From the cell containing the given text, extract its center point as (x, y) coordinate. 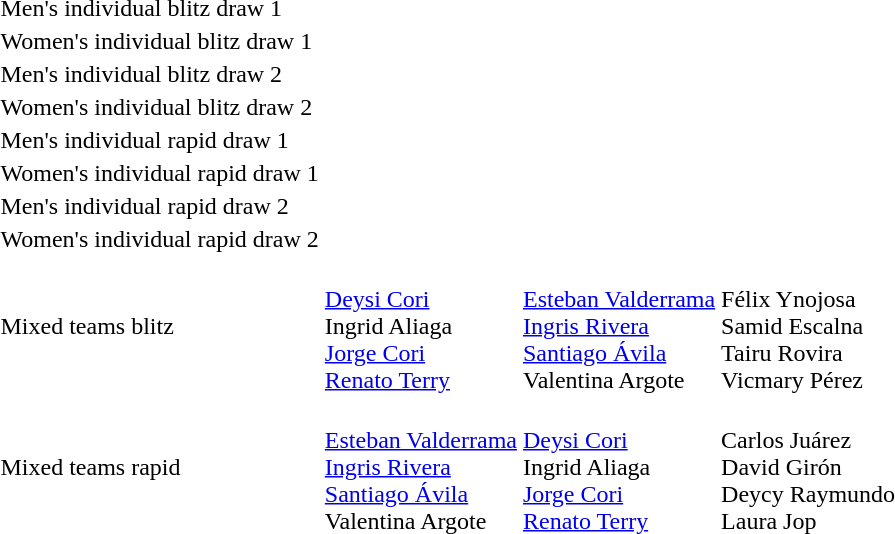
Deysi CoriIngrid AliagaJorge CoriRenato Terry (420, 326)
Esteban ValderramaIngris RiveraSantiago ÁvilaValentina Argote (618, 326)
